Extract the (X, Y) coordinate from the center of the cell holding the provided text.  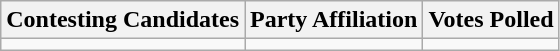
Votes Polled (491, 20)
Party Affiliation (334, 20)
Contesting Candidates (123, 20)
